Locate the cell with the specified text and output its (x, y) center coordinate. 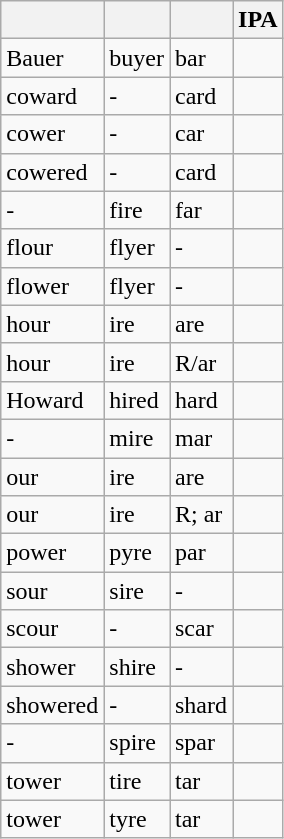
spire (137, 743)
mar (202, 438)
pyre (137, 553)
shire (137, 667)
Howard (52, 400)
tire (137, 781)
flour (52, 248)
par (202, 553)
scour (52, 629)
sire (137, 591)
far (202, 210)
scar (202, 629)
power (52, 553)
shard (202, 705)
cowered (52, 172)
shower (52, 667)
R; ar (202, 515)
buyer (137, 58)
Bauer (52, 58)
fire (137, 210)
coward (52, 96)
sour (52, 591)
tyre (137, 819)
spar (202, 743)
hired (137, 400)
R/ar (202, 362)
mire (137, 438)
showered (52, 705)
hard (202, 400)
IPA (258, 20)
flower (52, 286)
bar (202, 58)
car (202, 134)
cower (52, 134)
